Return (x, y) of the center of cell containing provided text 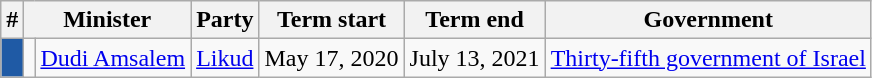
May 17, 2020 (332, 58)
Term start (332, 20)
Government (708, 20)
Term end (474, 20)
Minister (108, 20)
Thirty-fifth government of Israel (708, 58)
July 13, 2021 (474, 58)
Party (225, 20)
Dudi Amsalem (113, 58)
# (12, 20)
Likud (225, 58)
